Return (x, y) of the center of cell containing provided text 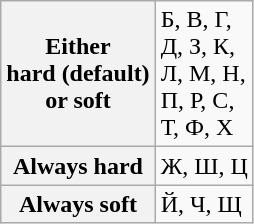
Ж, Ш, Ц (204, 166)
Eitherhard (default)or soft (78, 74)
Always soft (78, 204)
Б, В, Г,Д, З, К,Л, М, Н,П, Р, С,Т, Ф, Х (204, 74)
Й, Ч, Щ (204, 204)
Always hard (78, 166)
